Return the (X, Y) coordinate for the center point of the cell that contains the specified text.  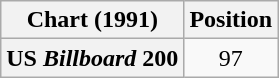
Position (231, 20)
US Billboard 200 (92, 58)
Chart (1991) (92, 20)
97 (231, 58)
